From the cell containing the given text, extract its center point as [X, Y] coordinate. 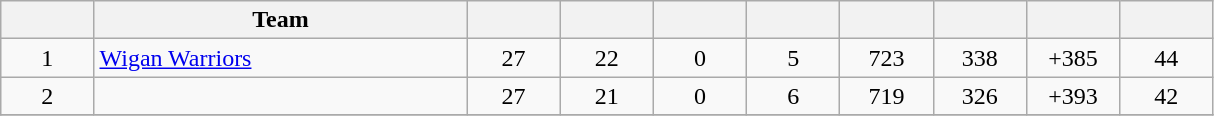
6 [794, 96]
Wigan Warriors [280, 58]
+393 [1072, 96]
2 [48, 96]
719 [886, 96]
22 [606, 58]
723 [886, 58]
Team [280, 20]
21 [606, 96]
326 [980, 96]
44 [1166, 58]
+385 [1072, 58]
338 [980, 58]
1 [48, 58]
5 [794, 58]
42 [1166, 96]
